Scan for the cell matching the given text and deliver its (x, y) coordinate at center. 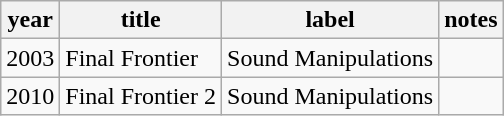
Final Frontier (141, 58)
notes (471, 20)
title (141, 20)
year (30, 20)
2010 (30, 96)
Final Frontier 2 (141, 96)
label (330, 20)
2003 (30, 58)
